From the cell containing the given text, extract its center point as (X, Y) coordinate. 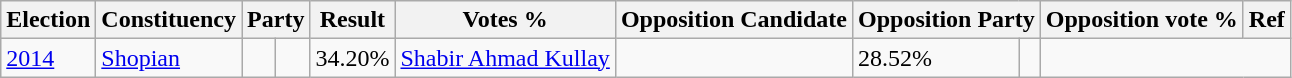
Votes % (505, 20)
Party (276, 20)
Opposition Party (946, 20)
Shabir Ahmad Kullay (505, 58)
Ref (1266, 20)
28.52% (935, 58)
34.20% (352, 58)
Opposition vote % (1142, 20)
Shopian (169, 58)
Election (48, 20)
Opposition Candidate (734, 20)
Constituency (169, 20)
2014 (48, 58)
Result (352, 20)
